Identify which cell holds the provided text, then report its (x, y) central coordinate. 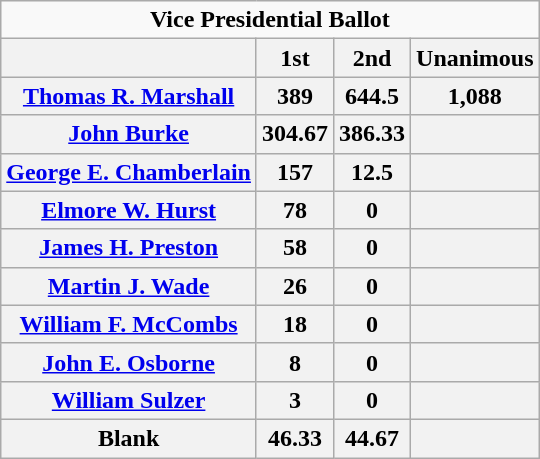
Elmore W. Hurst (129, 210)
78 (294, 210)
2nd (372, 58)
James H. Preston (129, 248)
18 (294, 324)
157 (294, 172)
Blank (129, 438)
26 (294, 286)
1,088 (475, 96)
John Burke (129, 134)
44.67 (372, 438)
386.33 (372, 134)
George E. Chamberlain (129, 172)
58 (294, 248)
46.33 (294, 438)
Thomas R. Marshall (129, 96)
Unanimous (475, 58)
John E. Osborne (129, 362)
William F. McCombs (129, 324)
1st (294, 58)
644.5 (372, 96)
Vice Presidential Ballot (270, 20)
12.5 (372, 172)
Martin J. Wade (129, 286)
8 (294, 362)
3 (294, 400)
389 (294, 96)
304.67 (294, 134)
William Sulzer (129, 400)
